Return the (X, Y) coordinate for the center point of the cell that contains the specified text.  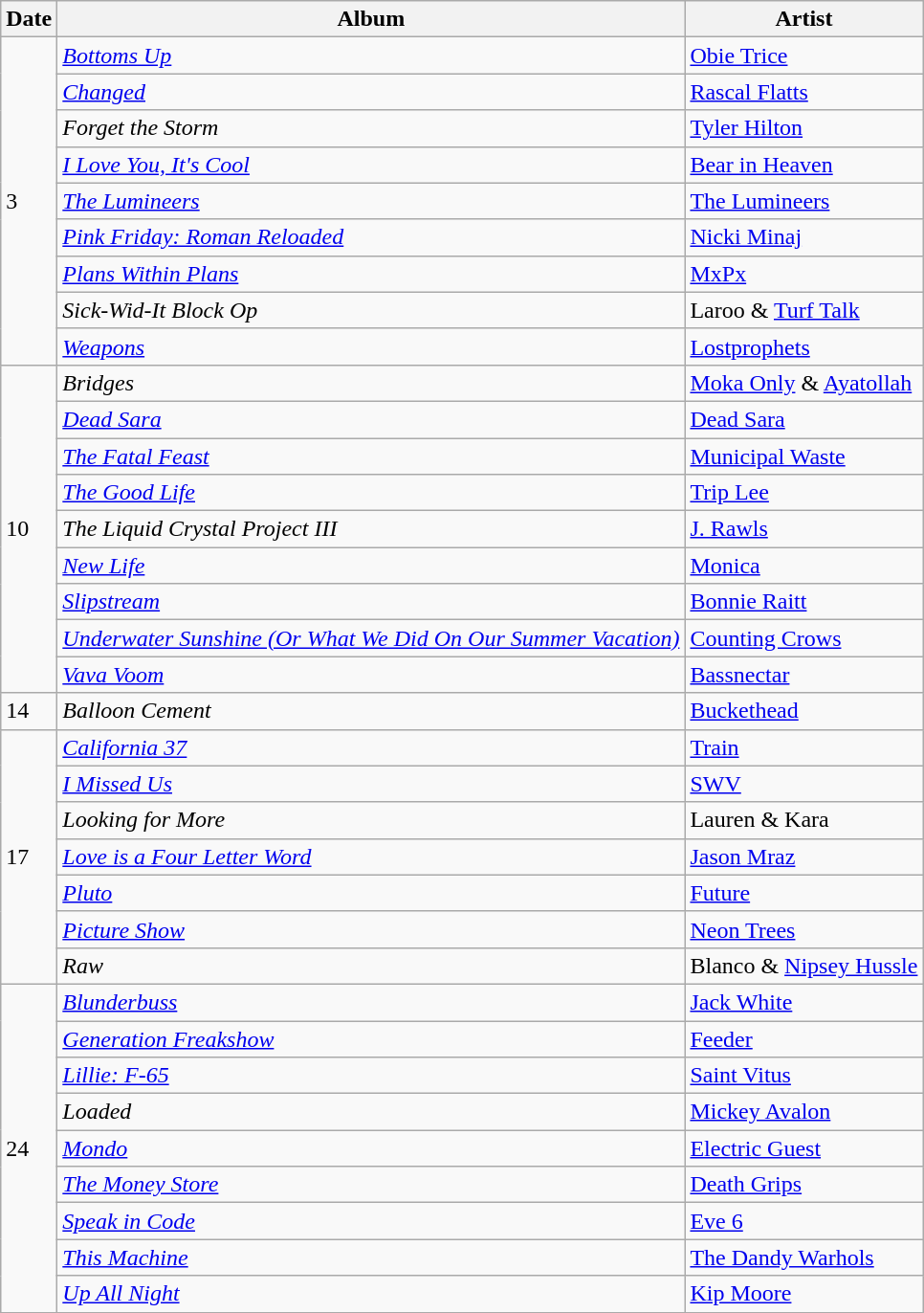
Lostprophets (803, 346)
Train (803, 747)
Up All Night (371, 1294)
Counting Crows (803, 638)
I Missed Us (371, 784)
Bonnie Raitt (803, 602)
Balloon Cement (371, 711)
This Machine (371, 1257)
Weapons (371, 346)
Kip Moore (803, 1294)
SWV (803, 784)
Saint Vitus (803, 1076)
The Money Store (371, 1185)
The Liquid Crystal Project III (371, 529)
Raw (371, 966)
Album (371, 19)
Nicki Minaj (803, 237)
The Dandy Warhols (803, 1257)
Sick-Wid-It Block Op (371, 310)
Underwater Sunshine (Or What We Did On Our Summer Vacation) (371, 638)
Moka Only & Ayatollah (803, 383)
MxPx (803, 274)
Artist (803, 19)
Picture Show (371, 929)
3 (29, 201)
Eve 6 (803, 1221)
Bassnectar (803, 675)
J. Rawls (803, 529)
17 (29, 857)
24 (29, 1148)
Mickey Avalon (803, 1112)
New Life (371, 566)
Date (29, 19)
Bottoms Up (371, 56)
Buckethead (803, 711)
Tyler Hilton (803, 128)
Death Grips (803, 1185)
Forget the Storm (371, 128)
14 (29, 711)
I Love You, It's Cool (371, 165)
Speak in Code (371, 1221)
Feeder (803, 1038)
Pluto (371, 893)
Monica (803, 566)
The Good Life (371, 493)
Trip Lee (803, 493)
Jack White (803, 1002)
Looking for More (371, 820)
Love is a Four Letter Word (371, 857)
Lillie: F-65 (371, 1076)
Laroo & Turf Talk (803, 310)
Future (803, 893)
Bear in Heaven (803, 165)
Loaded (371, 1112)
Municipal Waste (803, 456)
Pink Friday: Roman Reloaded (371, 237)
Generation Freakshow (371, 1038)
Rascal Flatts (803, 92)
Changed (371, 92)
Lauren & Kara (803, 820)
Plans Within Plans (371, 274)
Bridges (371, 383)
Blanco & Nipsey Hussle (803, 966)
Vava Voom (371, 675)
Slipstream (371, 602)
Jason Mraz (803, 857)
Neon Trees (803, 929)
The Fatal Feast (371, 456)
10 (29, 528)
Electric Guest (803, 1148)
Blunderbuss (371, 1002)
Mondo (371, 1148)
California 37 (371, 747)
Obie Trice (803, 56)
